For the text-containing cell, return its midpoint in (X, Y) coordinate format. 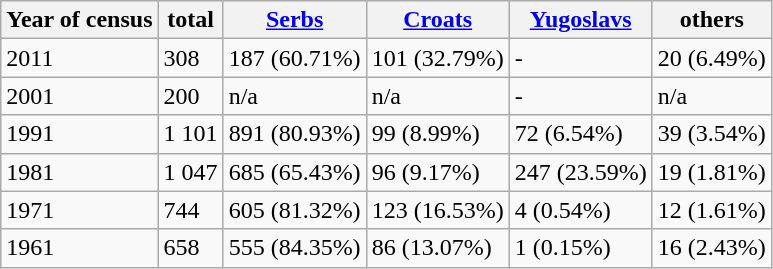
658 (190, 248)
20 (6.49%) (712, 58)
12 (1.61%) (712, 210)
19 (1.81%) (712, 172)
total (190, 20)
Year of census (80, 20)
96 (9.17%) (438, 172)
2011 (80, 58)
72 (6.54%) (580, 134)
200 (190, 96)
39 (3.54%) (712, 134)
Yugoslavs (580, 20)
308 (190, 58)
Serbs (294, 20)
123 (16.53%) (438, 210)
2001 (80, 96)
1981 (80, 172)
891 (80.93%) (294, 134)
1971 (80, 210)
4 (0.54%) (580, 210)
685 (65.43%) (294, 172)
1961 (80, 248)
744 (190, 210)
1 (0.15%) (580, 248)
16 (2.43%) (712, 248)
605 (81.32%) (294, 210)
101 (32.79%) (438, 58)
86 (13.07%) (438, 248)
Croats (438, 20)
others (712, 20)
1 047 (190, 172)
247 (23.59%) (580, 172)
1 101 (190, 134)
99 (8.99%) (438, 134)
555 (84.35%) (294, 248)
187 (60.71%) (294, 58)
1991 (80, 134)
